Return the [x, y] coordinate for the center point of the cell that contains the specified text.  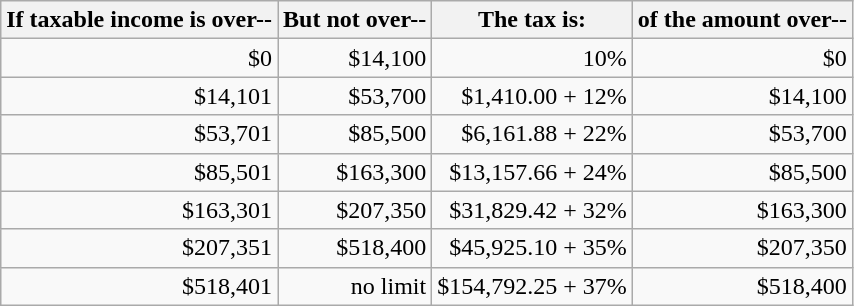
$14,101 [140, 96]
no limit [355, 286]
of the amount over-- [742, 20]
$1,410.00 + 12% [532, 96]
$6,161.88 + 22% [532, 134]
$154,792.25 + 37% [532, 286]
$31,829.42 + 32% [532, 210]
$163,301 [140, 210]
$45,925.10 + 35% [532, 248]
$207,351 [140, 248]
$53,701 [140, 134]
But not over-- [355, 20]
The tax is: [532, 20]
10% [532, 58]
If taxable income is over-- [140, 20]
$518,401 [140, 286]
$13,157.66 + 24% [532, 172]
$85,501 [140, 172]
